For the text-containing cell, return its midpoint in (x, y) coordinate format. 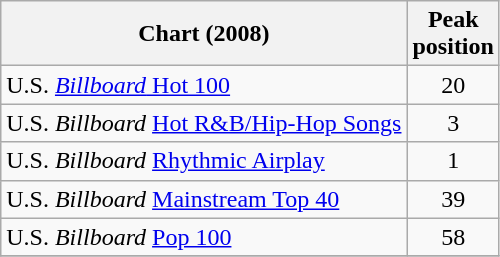
58 (453, 237)
Peakposition (453, 34)
U.S. Billboard Hot R&B/Hip-Hop Songs (204, 123)
3 (453, 123)
39 (453, 199)
U.S. Billboard Pop 100 (204, 237)
U.S. Billboard Rhythmic Airplay (204, 161)
20 (453, 85)
U.S. Billboard Hot 100 (204, 85)
U.S. Billboard Mainstream Top 40 (204, 199)
1 (453, 161)
Chart (2008) (204, 34)
